Locate the cell with the specified text and output its (X, Y) center coordinate. 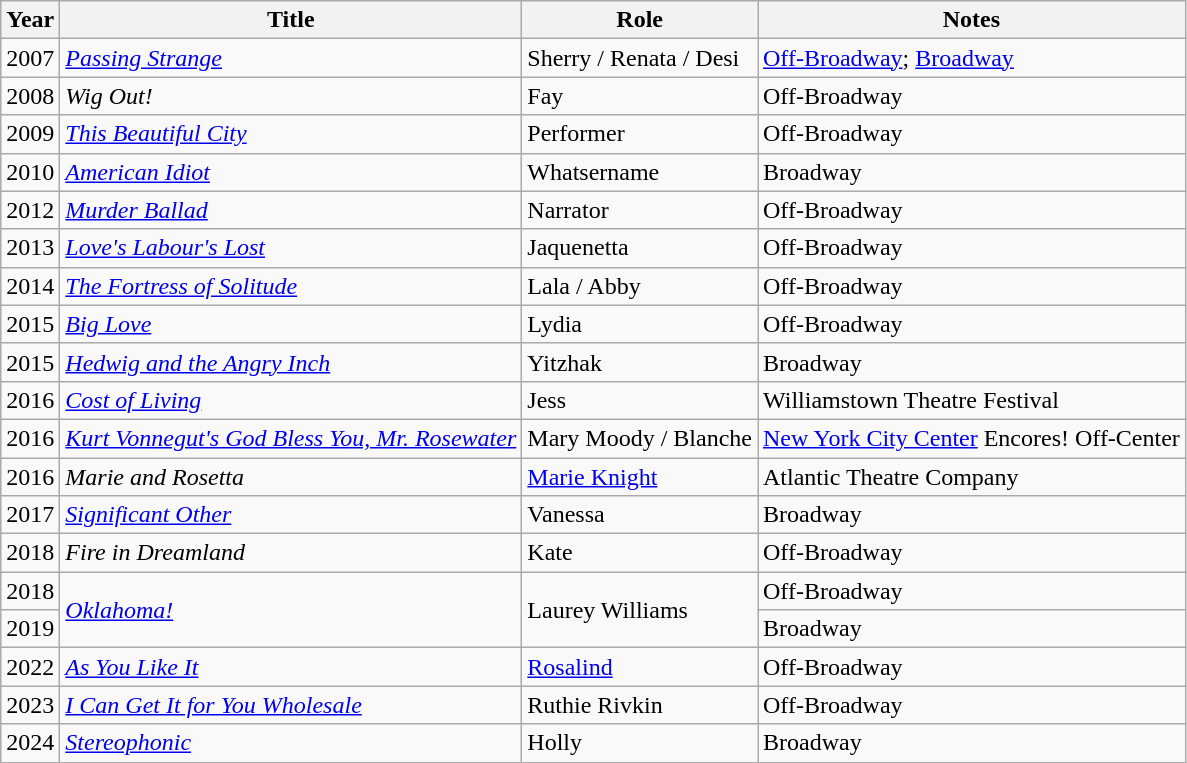
American Idiot (291, 172)
2008 (30, 96)
Jess (640, 400)
Hedwig and the Angry Inch (291, 362)
Atlantic Theatre Company (972, 477)
Love's Labour's Lost (291, 248)
Passing Strange (291, 58)
Off-Broadway; Broadway (972, 58)
2023 (30, 705)
Performer (640, 134)
Vanessa (640, 515)
Marie and Rosetta (291, 477)
Significant Other (291, 515)
I Can Get It for You Wholesale (291, 705)
Lydia (640, 324)
2024 (30, 743)
Mary Moody / Blanche (640, 438)
Marie Knight (640, 477)
2019 (30, 629)
As You Like It (291, 667)
Kate (640, 553)
Kurt Vonnegut's God Bless You, Mr. Rosewater (291, 438)
Role (640, 20)
Oklahoma! (291, 610)
Laurey Williams (640, 610)
Ruthie Rivkin (640, 705)
Rosalind (640, 667)
2017 (30, 515)
Sherry / Renata / Desi (640, 58)
Jaquenetta (640, 248)
Whatsername (640, 172)
This Beautiful City (291, 134)
Yitzhak (640, 362)
2014 (30, 286)
Notes (972, 20)
Williamstown Theatre Festival (972, 400)
Cost of Living (291, 400)
Narrator (640, 210)
2010 (30, 172)
Stereophonic (291, 743)
2013 (30, 248)
Title (291, 20)
2009 (30, 134)
Lala / Abby (640, 286)
Year (30, 20)
2022 (30, 667)
The Fortress of Solitude (291, 286)
Fire in Dreamland (291, 553)
New York City Center Encores! Off-Center (972, 438)
2007 (30, 58)
Big Love (291, 324)
Fay (640, 96)
Holly (640, 743)
2012 (30, 210)
Murder Ballad (291, 210)
Wig Out! (291, 96)
